Search for the cell housing the specified text and yield its (X, Y) center coordinate. 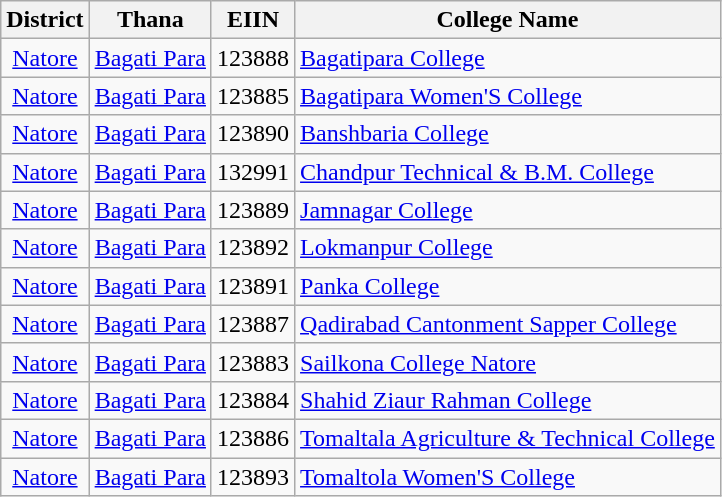
Tomaltola Women'S College (508, 477)
Panka College (508, 286)
123883 (252, 362)
Shahid Ziaur Rahman College (508, 400)
123893 (252, 477)
123884 (252, 400)
123887 (252, 324)
Thana (150, 20)
123891 (252, 286)
District (45, 20)
123889 (252, 210)
Jamnagar College (508, 210)
123886 (252, 438)
Tomaltala Agriculture & Technical College (508, 438)
123885 (252, 96)
123892 (252, 248)
Lokmanpur College (508, 248)
123888 (252, 58)
123890 (252, 134)
Banshbaria College (508, 134)
Qadirabad Cantonment Sapper College (508, 324)
Chandpur Technical & B.M. College (508, 172)
Bagatipara Women'S College (508, 96)
Sailkona College Natore (508, 362)
EIIN (252, 20)
Bagatipara College (508, 58)
College Name (508, 20)
132991 (252, 172)
